Capture the cell that displays the provided text and extract its [X, Y] central coordinate. 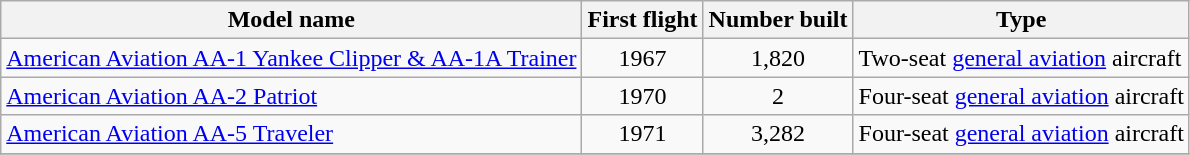
2 [778, 96]
Two-seat general aviation aircraft [1021, 58]
Number built [778, 20]
1967 [642, 58]
3,282 [778, 134]
1970 [642, 96]
Type [1021, 20]
1,820 [778, 58]
American Aviation AA-5 Traveler [292, 134]
1971 [642, 134]
First flight [642, 20]
American Aviation AA-2 Patriot [292, 96]
American Aviation AA-1 Yankee Clipper & AA-1A Trainer [292, 58]
Model name [292, 20]
